Search for the cell housing the specified text and yield its (x, y) center coordinate. 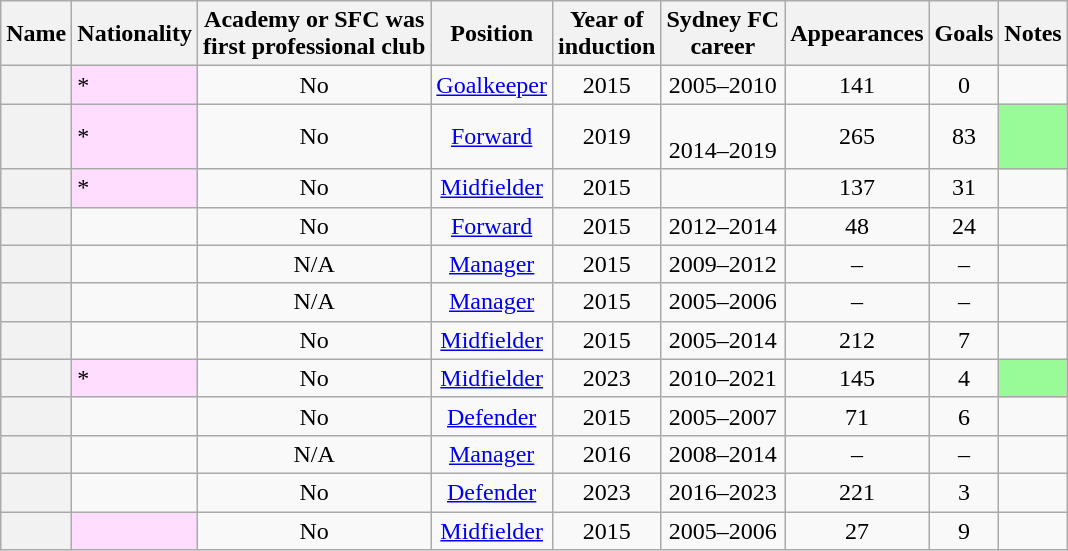
9 (964, 531)
2014–2019 (723, 136)
2009–2012 (723, 264)
145 (857, 378)
Goals (964, 34)
Appearances (857, 34)
2012–2014 (723, 226)
137 (857, 188)
Academy or SFC wasfirst professional club (314, 34)
83 (964, 136)
48 (857, 226)
2016–2023 (723, 492)
221 (857, 492)
2016 (606, 454)
2019 (606, 136)
Sydney FCcareer (723, 34)
2005–2014 (723, 340)
2010–2021 (723, 378)
71 (857, 416)
Nationality (135, 34)
2005–2010 (723, 85)
6 (964, 416)
Position (492, 34)
7 (964, 340)
27 (857, 531)
2008–2014 (723, 454)
2005–2007 (723, 416)
3 (964, 492)
24 (964, 226)
Goalkeeper (492, 85)
265 (857, 136)
Name (36, 34)
212 (857, 340)
Notes (1033, 34)
4 (964, 378)
0 (964, 85)
141 (857, 85)
31 (964, 188)
Year ofinduction (606, 34)
